Scan for the cell matching the given text and deliver its [X, Y] coordinate at center. 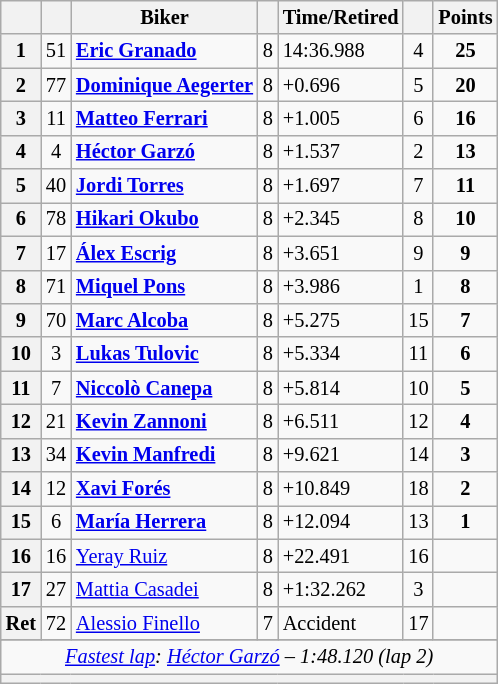
78 [56, 219]
Kevin Manfredi [164, 455]
Niccolò Canepa [164, 388]
Miquel Pons [164, 287]
Hikari Okubo [164, 219]
+6.511 [341, 421]
+9.621 [341, 455]
+1.537 [341, 152]
+1:32.262 [341, 589]
Héctor Garzó [164, 152]
Mattia Casadei [164, 589]
Time/Retired [341, 17]
18 [418, 489]
Biker [164, 17]
21 [56, 421]
+12.094 [341, 522]
70 [56, 320]
Jordi Torres [164, 186]
27 [56, 589]
Fastest lap: Héctor Garzó – 1:48.120 (lap 2) [250, 657]
Xavi Forés [164, 489]
77 [56, 85]
Eric Granado [164, 51]
+3.651 [341, 253]
+2.345 [341, 219]
+3.986 [341, 287]
25 [465, 51]
Lukas Tulovic [164, 354]
Ret [21, 623]
20 [465, 85]
Dominique Aegerter [164, 85]
Matteo Ferrari [164, 118]
María Herrera [164, 522]
Alessio Finello [164, 623]
71 [56, 287]
+1.697 [341, 186]
40 [56, 186]
+22.491 [341, 556]
Accident [341, 623]
14:36.988 [341, 51]
+10.849 [341, 489]
51 [56, 51]
+1.005 [341, 118]
+0.696 [341, 85]
Points [465, 17]
+5.334 [341, 354]
34 [56, 455]
Yeray Ruiz [164, 556]
Álex Escrig [164, 253]
Kevin Zannoni [164, 421]
+5.275 [341, 320]
72 [56, 623]
Marc Alcoba [164, 320]
+5.814 [341, 388]
